Determine the (X, Y) coordinate at the center of the cell enclosing the given text.  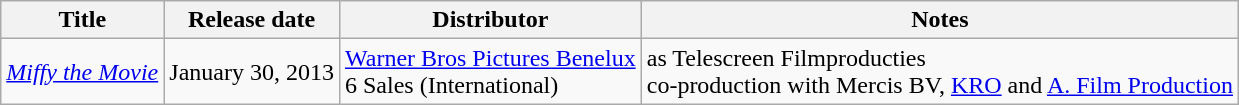
Notes (940, 20)
Warner Bros Pictures Benelux6 Sales (International) (490, 72)
Title (82, 20)
as Telescreen Filmproductiesco-production with Mercis BV, KRO and A. Film Production (940, 72)
Distributor (490, 20)
Release date (252, 20)
Miffy the Movie (82, 72)
January 30, 2013 (252, 72)
